Capture the cell that displays the provided text and extract its (x, y) central coordinate. 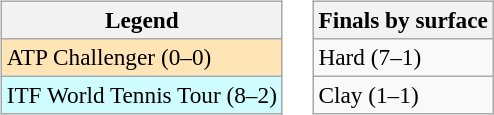
Hard (7–1) (403, 57)
ITF World Tennis Tour (8–2) (142, 95)
Clay (1–1) (403, 95)
Legend (142, 20)
Finals by surface (403, 20)
ATP Challenger (0–0) (142, 57)
